Pinpoint the cell where the given text exists, returning its [x, y] midpoint coordinate. 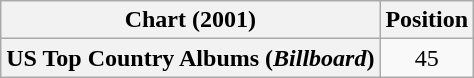
Chart (2001) [190, 20]
US Top Country Albums (Billboard) [190, 58]
45 [427, 58]
Position [427, 20]
